Return the (X, Y) coordinate for the center point of the cell that contains the specified text.  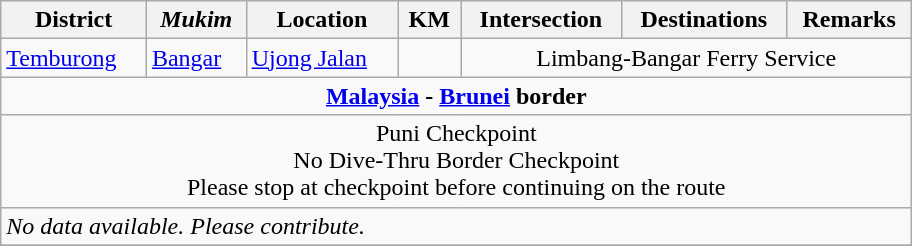
Ujong Jalan (322, 58)
Intersection (541, 20)
Temburong (74, 58)
Limbang-Bangar Ferry Service (686, 58)
KM (430, 20)
Destinations (704, 20)
Remarks (848, 20)
Puni CheckpointNo Dive-Thru Border CheckpointPlease stop at checkpoint before continuing on the route (456, 161)
Malaysia - Brunei border (456, 96)
District (74, 20)
Location (322, 20)
Bangar (196, 58)
Mukim (196, 20)
No data available. Please contribute. (456, 226)
